Pinpoint the cell where the given text exists, returning its [x, y] midpoint coordinate. 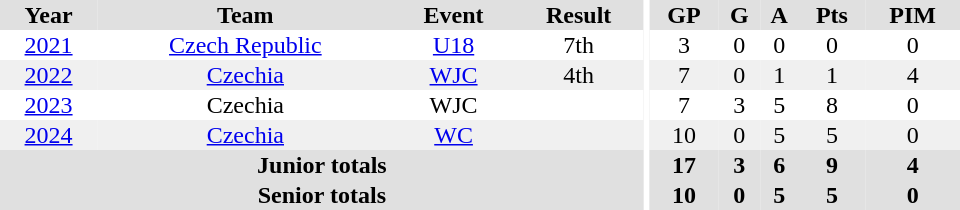
GP [684, 15]
Czech Republic [245, 45]
Event [454, 15]
Senior totals [322, 195]
6 [780, 165]
17 [684, 165]
A [780, 15]
8 [832, 105]
9 [832, 165]
WC [454, 135]
2023 [48, 105]
Junior totals [322, 165]
U18 [454, 45]
2022 [48, 75]
G [740, 15]
4th [579, 75]
2024 [48, 135]
2021 [48, 45]
PIM [912, 15]
Year [48, 15]
Pts [832, 15]
7th [579, 45]
Result [579, 15]
Team [245, 15]
